Determine the (X, Y) coordinate at the center of the cell enclosing the given text.  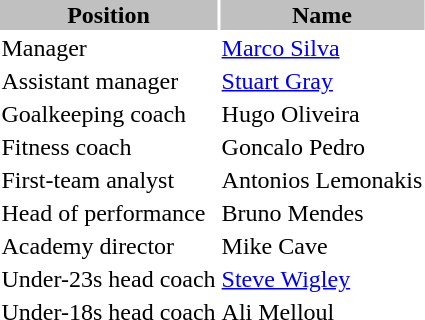
Stuart Gray (322, 81)
Academy director (108, 246)
Bruno Mendes (322, 213)
Under-23s head coach (108, 279)
Fitness coach (108, 147)
Mike Cave (322, 246)
Steve Wigley (322, 279)
Assistant manager (108, 81)
Manager (108, 48)
First-team analyst (108, 180)
Position (108, 15)
Goncalo Pedro (322, 147)
Name (322, 15)
Goalkeeping coach (108, 114)
Head of performance (108, 213)
Marco Silva (322, 48)
Antonios Lemonakis (322, 180)
Hugo Oliveira (322, 114)
